Detect which cell encompasses the target text, then output its [x, y] center coordinate. 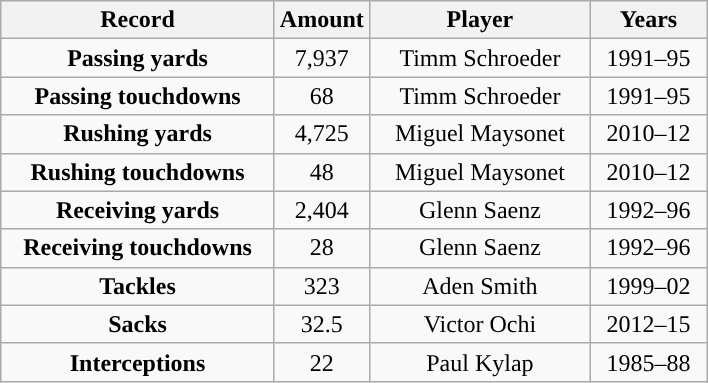
Passing yards [138, 58]
2012–15 [648, 324]
22 [322, 362]
4,725 [322, 134]
Rushing touchdowns [138, 172]
Sacks [138, 324]
1985–88 [648, 362]
Rushing yards [138, 134]
48 [322, 172]
Interceptions [138, 362]
68 [322, 96]
32.5 [322, 324]
Tackles [138, 286]
Record [138, 20]
Receiving touchdowns [138, 248]
Victor Ochi [480, 324]
28 [322, 248]
Player [480, 20]
323 [322, 286]
Amount [322, 20]
Aden Smith [480, 286]
Passing touchdowns [138, 96]
Paul Kylap [480, 362]
7,937 [322, 58]
Receiving yards [138, 210]
1999–02 [648, 286]
2,404 [322, 210]
Years [648, 20]
